For the text-containing cell, return its midpoint in (X, Y) coordinate format. 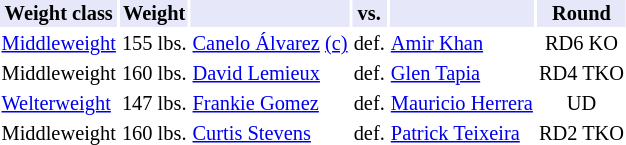
147 lbs. (154, 104)
160 lbs. (154, 74)
RD4 TKO (581, 74)
UD (581, 104)
Amir Khan (462, 44)
David Lemieux (270, 74)
Welterweight (58, 104)
155 lbs. (154, 44)
Round (581, 14)
Glen Tapia (462, 74)
Frankie Gomez (270, 104)
Canelo Álvarez (c) (270, 44)
Mauricio Herrera (462, 104)
RD6 KO (581, 44)
vs. (369, 14)
Weight (154, 14)
Weight class (58, 14)
